For the text-containing cell, return its midpoint in [x, y] coordinate format. 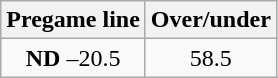
Over/under [210, 20]
58.5 [210, 58]
Pregame line [74, 20]
ND –20.5 [74, 58]
